For the text-containing cell, return its midpoint in [x, y] coordinate format. 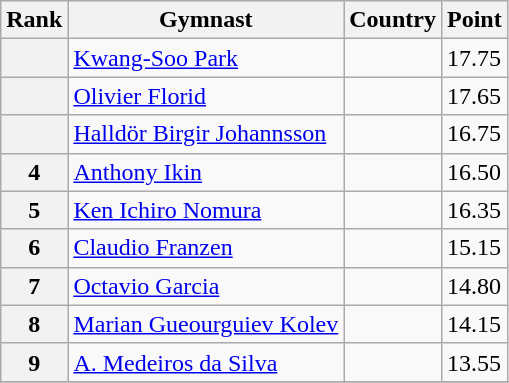
Country [393, 20]
Octavio Garcia [206, 286]
15.15 [474, 248]
A. Medeiros da Silva [206, 362]
Claudio Franzen [206, 248]
9 [34, 362]
17.65 [474, 96]
Rank [34, 20]
4 [34, 172]
16.50 [474, 172]
13.55 [474, 362]
Olivier Florid [206, 96]
Ken Ichiro Nomura [206, 210]
Marian Gueourguiev Kolev [206, 324]
Kwang-Soo Park [206, 58]
16.75 [474, 134]
14.80 [474, 286]
6 [34, 248]
7 [34, 286]
Gymnast [206, 20]
Point [474, 20]
8 [34, 324]
Anthony Ikin [206, 172]
17.75 [474, 58]
Halldör Birgir Johannsson [206, 134]
14.15 [474, 324]
16.35 [474, 210]
5 [34, 210]
